Output the (X, Y) coordinate of the center of the cell containing the given text.  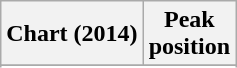
Peakposition (189, 34)
Chart (2014) (72, 34)
